Determine the (x, y) coordinate at the center of the cell enclosing the given text.  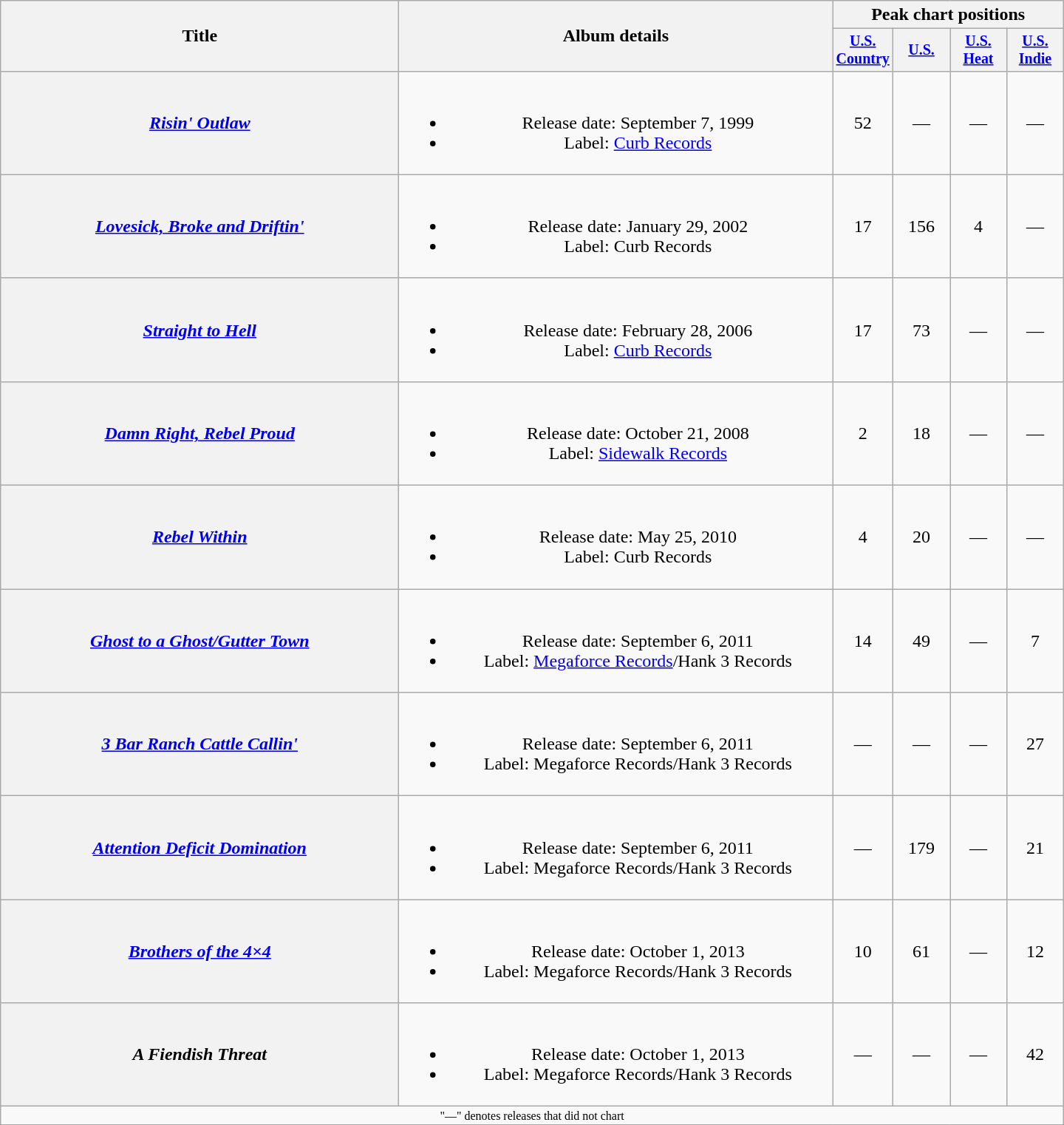
"—" denotes releases that did not chart (532, 1115)
U.S. Heat (978, 50)
Title (199, 36)
Release date: September 7, 1999Label: Curb Records (616, 123)
U.S. Indie (1034, 50)
Release date: May 25, 2010Label: Curb Records (616, 537)
10 (863, 951)
Release date: February 28, 2006Label: Curb Records (616, 330)
42 (1034, 1055)
156 (922, 226)
18 (922, 433)
2 (863, 433)
Peak chart positions (949, 15)
73 (922, 330)
Attention Deficit Domination (199, 848)
49 (922, 641)
Risin' Outlaw (199, 123)
Ghost to a Ghost/Gutter Town (199, 641)
52 (863, 123)
U.S. (922, 50)
21 (1034, 848)
Album details (616, 36)
14 (863, 641)
27 (1034, 744)
Release date: January 29, 2002Label: Curb Records (616, 226)
Release date: October 21, 2008Label: Sidewalk Records (616, 433)
A Fiendish Threat (199, 1055)
Lovesick, Broke and Driftin' (199, 226)
7 (1034, 641)
U.S. Country (863, 50)
20 (922, 537)
61 (922, 951)
179 (922, 848)
Rebel Within (199, 537)
3 Bar Ranch Cattle Callin' (199, 744)
Damn Right, Rebel Proud (199, 433)
12 (1034, 951)
Straight to Hell (199, 330)
Brothers of the 4×4 (199, 951)
